Output the [x, y] coordinate of the center of the cell containing the given text.  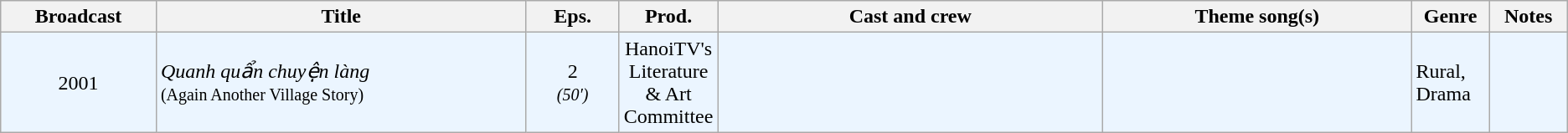
Broadcast [79, 17]
Cast and crew [910, 17]
Prod. [668, 17]
Eps. [573, 17]
Rural, Drama [1451, 82]
2(50′) [573, 82]
Genre [1451, 17]
HanoiTV's Literature & Art Committee [668, 82]
Notes [1528, 17]
Quanh quẩn chuyện làng (Again Another Village Story) [341, 82]
Theme song(s) [1257, 17]
2001 [79, 82]
Title [341, 17]
